Find where the given text appears and provide that cell's center as (X, Y) coordinate. 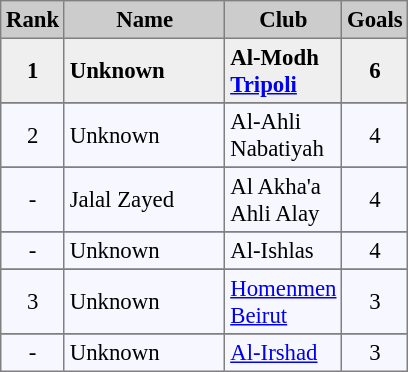
Al-Ishlas (284, 251)
2 (33, 135)
Homenmen Beirut (284, 301)
Al-Irshad (284, 353)
1 (33, 70)
Name (144, 20)
Jalal Zayed (144, 199)
Club (284, 20)
Al Akha'a Ahli Alay (284, 199)
Al-Ahli Nabatiyah (284, 135)
Al-Modh Tripoli (284, 70)
Rank (33, 20)
6 (375, 70)
Goals (375, 20)
